Return (x, y) of the center of cell containing provided text 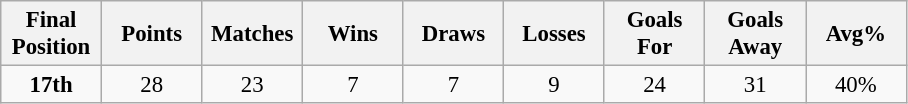
31 (756, 85)
Goals Away (756, 34)
Matches (252, 34)
Final Position (52, 34)
Avg% (856, 34)
Wins (354, 34)
9 (554, 85)
Goals For (654, 34)
28 (152, 85)
40% (856, 85)
Losses (554, 34)
24 (654, 85)
23 (252, 85)
Draws (454, 34)
17th (52, 85)
Points (152, 34)
